Locate the cell with the specified text and output its (x, y) center coordinate. 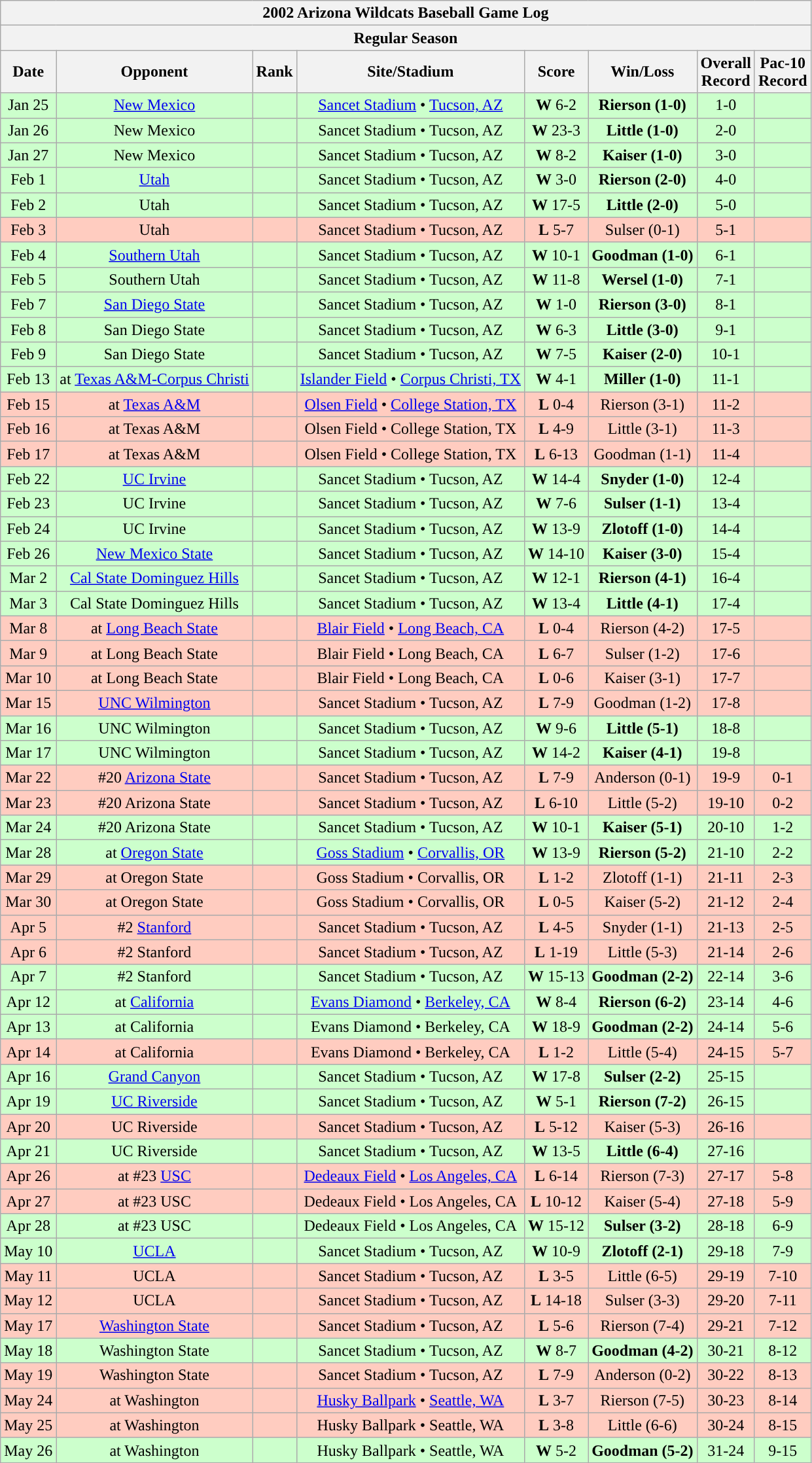
W 6-3 (556, 329)
W 7-5 (556, 355)
30-22 (726, 1375)
OverallRecord (726, 72)
Win/Loss (643, 72)
Feb 15 (29, 404)
Sulser (3-2) (643, 1226)
Goodman (1-0) (643, 255)
25-15 (726, 1076)
Rierson (4-2) (643, 628)
Rierson (1-0) (643, 105)
17-5 (726, 628)
Mar 15 (29, 703)
Zlotoff (1-1) (643, 877)
Feb 26 (29, 554)
1-2 (783, 828)
20-10 (726, 828)
24-15 (726, 1051)
29-19 (726, 1276)
L 1-19 (556, 952)
W 12-1 (556, 578)
11-3 (726, 429)
Kaiser (3-1) (643, 678)
Feb 4 (29, 255)
W 9-6 (556, 728)
Mar 17 (29, 753)
L 6-13 (556, 454)
L 4-5 (556, 927)
W 5-2 (556, 1450)
2-5 (783, 927)
5-1 (726, 230)
Zlotoff (1-0) (643, 529)
Snyder (1-0) (643, 479)
29-20 (726, 1301)
Mar 22 (29, 778)
17-6 (726, 653)
May 24 (29, 1400)
L 3-8 (556, 1425)
Sulser (2-2) (643, 1076)
L 10-12 (556, 1201)
Apr 6 (29, 952)
Feb 23 (29, 504)
18-8 (726, 728)
L 6-10 (556, 803)
Kaiser (5-4) (643, 1201)
W 14-4 (556, 479)
Score (556, 72)
Apr 14 (29, 1051)
27-17 (726, 1176)
W 18-9 (556, 1027)
Mar 28 (29, 853)
Apr 13 (29, 1027)
W 8-2 (556, 155)
Apr 5 (29, 927)
2-3 (783, 877)
26-15 (726, 1101)
Sulser (0-1) (643, 230)
May 26 (29, 1450)
Date (29, 72)
17-8 (726, 703)
Rierson (3-1) (643, 404)
Anderson (0-1) (643, 778)
May 25 (29, 1425)
Little (4-1) (643, 603)
10-1 (726, 355)
Mar 24 (29, 828)
4-6 (783, 1002)
8-12 (783, 1350)
Sulser (1-2) (643, 653)
W 4-1 (556, 379)
W 13-5 (556, 1152)
3-6 (783, 977)
17-7 (726, 678)
Zlotoff (2-1) (643, 1251)
23-14 (726, 1002)
Apr 27 (29, 1201)
L 5-7 (556, 230)
W 14-10 (556, 554)
7-9 (783, 1251)
2-6 (783, 952)
Kaiser (1-0) (643, 155)
Feb 22 (29, 479)
21-12 (726, 902)
12-4 (726, 479)
Apr 16 (29, 1076)
7-1 (726, 279)
Feb 3 (29, 230)
Feb 16 (29, 429)
27-16 (726, 1152)
L 6-14 (556, 1176)
28-18 (726, 1226)
Feb 8 (29, 329)
3-0 (726, 155)
Mar 2 (29, 578)
Rierson (7-2) (643, 1101)
Apr 21 (29, 1152)
May 12 (29, 1301)
11-1 (726, 379)
7-11 (783, 1301)
Little (5-2) (643, 803)
Little (6-4) (643, 1152)
Rierson (6-2) (643, 1002)
W 6-2 (556, 105)
Regular Season (406, 38)
Mar 10 (29, 678)
Little (5-3) (643, 952)
Little (3-0) (643, 329)
New Mexico State (154, 554)
9-15 (783, 1450)
L 5-6 (556, 1326)
W 11-8 (556, 279)
19-10 (726, 803)
Snyder (1-1) (643, 927)
L 5-12 (556, 1126)
Rierson (4-1) (643, 578)
Rierson (5-2) (643, 853)
16-4 (726, 578)
Kaiser (3-0) (643, 554)
Kaiser (5-3) (643, 1126)
Mar 3 (29, 603)
13-4 (726, 504)
W 13-4 (556, 603)
Little (6-6) (643, 1425)
L 3-7 (556, 1400)
Wersel (1-0) (643, 279)
W 8-7 (556, 1350)
21-11 (726, 877)
Anderson (0-2) (643, 1375)
2-4 (783, 902)
Mar 8 (29, 628)
L 3-5 (556, 1276)
19-8 (726, 753)
6-9 (783, 1226)
29-21 (726, 1326)
Miller (1-0) (643, 379)
5-9 (783, 1201)
W 17-5 (556, 205)
11-4 (726, 454)
19-9 (726, 778)
8-14 (783, 1400)
Kaiser (2-0) (643, 355)
Apr 28 (29, 1226)
Mar 23 (29, 803)
29-18 (726, 1251)
Grand Canyon (154, 1076)
Jan 25 (29, 105)
2002 Arizona Wildcats Baseball Game Log (406, 13)
1-0 (726, 105)
L 0-6 (556, 678)
Little (5-4) (643, 1051)
L 6-7 (556, 653)
Goodman (1-2) (643, 703)
8-1 (726, 304)
Feb 2 (29, 205)
8-13 (783, 1375)
Apr 12 (29, 1002)
9-1 (726, 329)
May 10 (29, 1251)
5-7 (783, 1051)
L 0-5 (556, 902)
Little (3-1) (643, 429)
W 5-1 (556, 1101)
6-1 (726, 255)
Feb 5 (29, 279)
W 1-0 (556, 304)
W 23-3 (556, 130)
Goodman (1-1) (643, 454)
Kaiser (5-2) (643, 902)
Rierson (7-5) (643, 1400)
Feb 24 (29, 529)
W 14-2 (556, 753)
W 17-8 (556, 1076)
W 7-6 (556, 504)
0-1 (783, 778)
Islander Field • Corpus Christi, TX (410, 379)
2-2 (783, 853)
Goodman (4-2) (643, 1350)
Feb 17 (29, 454)
Sulser (3-3) (643, 1301)
Kaiser (4-1) (643, 753)
Little (1-0) (643, 130)
W 10-9 (556, 1251)
Rank (275, 72)
21-10 (726, 853)
30-21 (726, 1350)
May 18 (29, 1350)
21-14 (726, 952)
W 15-12 (556, 1226)
22-14 (726, 977)
W 8-4 (556, 1002)
Feb 9 (29, 355)
Sulser (1-1) (643, 504)
Feb 1 (29, 180)
Little (2-0) (643, 205)
Feb 13 (29, 379)
L 14-18 (556, 1301)
Mar 16 (29, 728)
27-18 (726, 1201)
L 4-9 (556, 429)
Feb 7 (29, 304)
11-2 (726, 404)
14-4 (726, 529)
8-15 (783, 1425)
0-2 (783, 803)
7-10 (783, 1276)
5-0 (726, 205)
Apr 20 (29, 1126)
2-0 (726, 130)
Jan 26 (29, 130)
Mar 29 (29, 877)
Goodman (5-2) (643, 1450)
31-24 (726, 1450)
Kaiser (5-1) (643, 828)
May 17 (29, 1326)
5-8 (783, 1176)
Rierson (7-4) (643, 1326)
Mar 9 (29, 653)
Pac-10Record (783, 72)
May 11 (29, 1276)
30-23 (726, 1400)
at Texas A&M-Corpus Christi (154, 379)
26-16 (726, 1126)
30-24 (726, 1425)
Rierson (7-3) (643, 1176)
21-13 (726, 927)
Jan 27 (29, 155)
W 15-13 (556, 977)
24-14 (726, 1027)
Apr 26 (29, 1176)
7-12 (783, 1326)
15-4 (726, 554)
Apr 7 (29, 977)
Apr 19 (29, 1101)
4-0 (726, 180)
Mar 30 (29, 902)
17-4 (726, 603)
Little (6-5) (643, 1276)
Little (5-1) (643, 728)
Rierson (3-0) (643, 304)
May 19 (29, 1375)
W 3-0 (556, 180)
5-6 (783, 1027)
Rierson (2-0) (643, 180)
Site/Stadium (410, 72)
Opponent (154, 72)
